Output the (X, Y) coordinate of the center of the cell containing the given text.  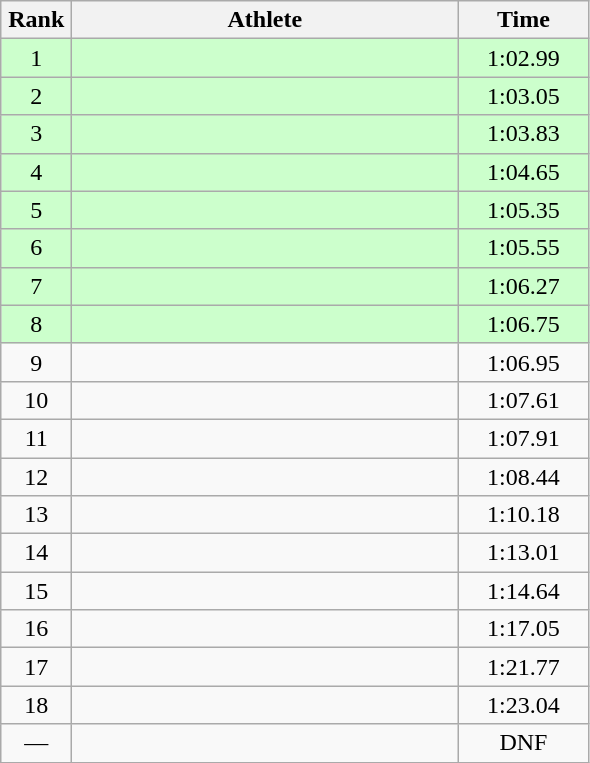
12 (36, 477)
1 (36, 58)
1:06.75 (524, 324)
1:06.27 (524, 286)
8 (36, 324)
16 (36, 629)
1:05.35 (524, 210)
4 (36, 172)
10 (36, 400)
Time (524, 20)
1:07.91 (524, 438)
11 (36, 438)
9 (36, 362)
14 (36, 553)
18 (36, 705)
2 (36, 96)
1:10.18 (524, 515)
1:08.44 (524, 477)
7 (36, 286)
1:06.95 (524, 362)
— (36, 743)
1:21.77 (524, 667)
1:04.65 (524, 172)
1:07.61 (524, 400)
1:03.83 (524, 134)
13 (36, 515)
15 (36, 591)
1:14.64 (524, 591)
17 (36, 667)
1:13.01 (524, 553)
Rank (36, 20)
6 (36, 248)
3 (36, 134)
5 (36, 210)
1:23.04 (524, 705)
1:02.99 (524, 58)
DNF (524, 743)
1:17.05 (524, 629)
1:03.05 (524, 96)
Athlete (265, 20)
1:05.55 (524, 248)
